Return [X, Y] of the center of cell containing provided text 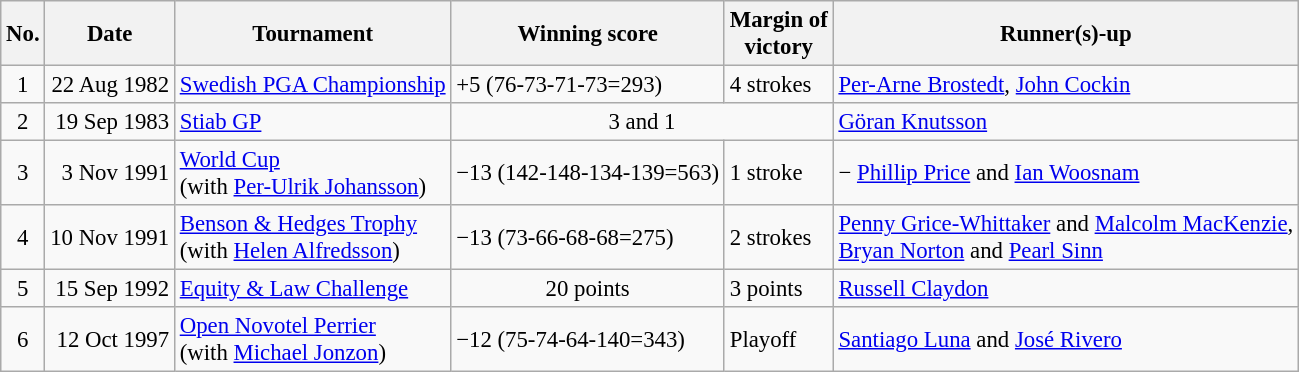
Stiab GP [312, 122]
Penny Grice-Whittaker and Malcolm MacKenzie, Bryan Norton and Pearl Sinn [1066, 238]
19 Sep 1983 [110, 122]
3 [23, 174]
−13 (73-66-68-68=275) [588, 238]
Margin ofvictory [778, 34]
Date [110, 34]
Tournament [312, 34]
3 and 1 [642, 122]
20 points [588, 289]
3 Nov 1991 [110, 174]
Runner(s)-up [1066, 34]
Benson & Hedges Trophy(with Helen Alfredsson) [312, 238]
Equity & Law Challenge [312, 289]
Swedish PGA Championship [312, 85]
4 [23, 238]
5 [23, 289]
Winning score [588, 34]
1 stroke [778, 174]
3 points [778, 289]
15 Sep 1992 [110, 289]
2 [23, 122]
22 Aug 1982 [110, 85]
− Phillip Price and Ian Woosnam [1066, 174]
No. [23, 34]
4 strokes [778, 85]
2 strokes [778, 238]
Per-Arne Brostedt, John Cockin [1066, 85]
1 [23, 85]
Göran Knutsson [1066, 122]
Russell Claydon [1066, 289]
−13 (142-148-134-139=563) [588, 174]
World Cup(with Per-Ulrik Johansson) [312, 174]
10 Nov 1991 [110, 238]
+5 (76-73-71-73=293) [588, 85]
